Locate the cell with the specified text and output its (x, y) center coordinate. 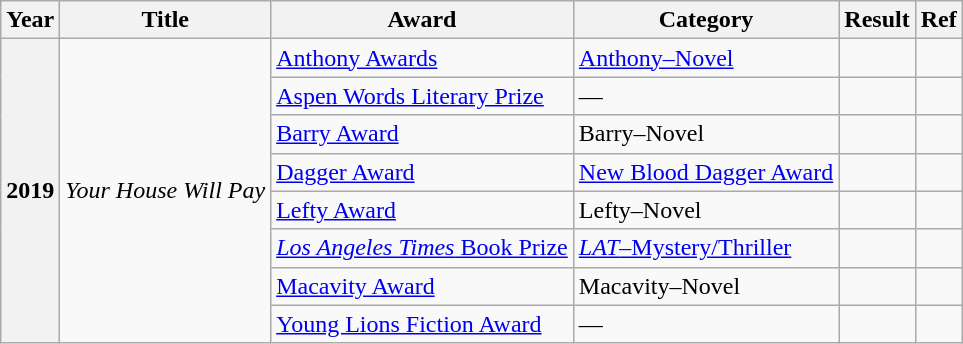
Lefty Award (422, 210)
Category (706, 20)
Ref (938, 20)
Aspen Words Literary Prize (422, 96)
Young Lions Fiction Award (422, 324)
Los Angeles Times Book Prize (422, 248)
Award (422, 20)
LAT–Mystery/Thriller (706, 248)
Barry–Novel (706, 134)
2019 (30, 191)
New Blood Dagger Award (706, 172)
Macavity–Novel (706, 286)
Barry Award (422, 134)
Result (877, 20)
Your House Will Pay (166, 191)
Macavity Award (422, 286)
Anthony–Novel (706, 58)
Dagger Award (422, 172)
Lefty–Novel (706, 210)
Year (30, 20)
Anthony Awards (422, 58)
Title (166, 20)
